Pinpoint the cell where the given text exists, returning its [X, Y] midpoint coordinate. 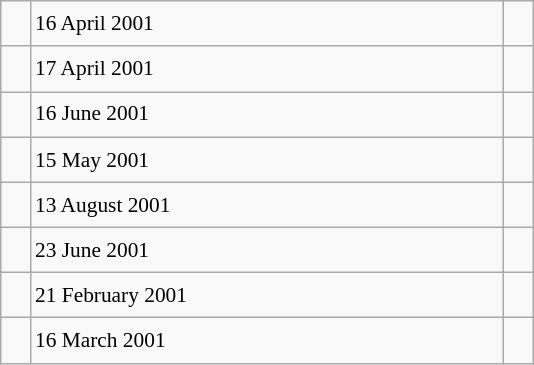
16 March 2001 [267, 340]
16 April 2001 [267, 24]
15 May 2001 [267, 160]
21 February 2001 [267, 296]
16 June 2001 [267, 114]
17 April 2001 [267, 68]
13 August 2001 [267, 204]
23 June 2001 [267, 250]
